Extract the (X, Y) coordinate from the center of the cell holding the provided text.  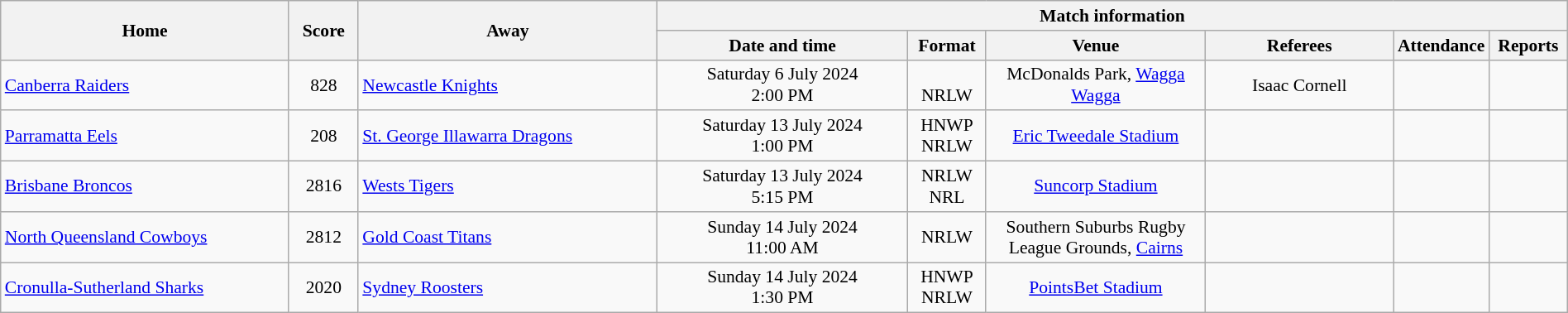
Venue (1095, 46)
Attendance (1441, 46)
Newcastle Knights (508, 84)
St. George Illawarra Dragons (508, 136)
2816 (323, 187)
Away (508, 30)
PointsBet Stadium (1095, 288)
Wests Tigers (508, 187)
Isaac Cornell (1300, 84)
208 (323, 136)
Southern Suburbs Rugby League Grounds, Cairns (1095, 237)
Referees (1300, 46)
828 (323, 84)
2020 (323, 288)
Home (146, 30)
Gold Coast Titans (508, 237)
North Queensland Cowboys (146, 237)
Sunday 14 July 2024 1:30 PM (782, 288)
McDonalds Park, Wagga Wagga (1095, 84)
Saturday 13 July 2024 5:15 PM (782, 187)
Canberra Raiders (146, 84)
Date and time (782, 46)
NRLWNRL (948, 187)
Format (948, 46)
Parramatta Eels (146, 136)
Sydney Roosters (508, 288)
2812 (323, 237)
Match information (1113, 16)
Brisbane Broncos (146, 187)
Sunday 14 July 2024 11:00 AM (782, 237)
Cronulla-Sutherland Sharks (146, 288)
Reports (1528, 46)
Saturday 13 July 2024 1:00 PM (782, 136)
Saturday 6 July 2024 2:00 PM (782, 84)
Score (323, 30)
Eric Tweedale Stadium (1095, 136)
Suncorp Stadium (1095, 187)
